Search for the cell housing the specified text and yield its [x, y] center coordinate. 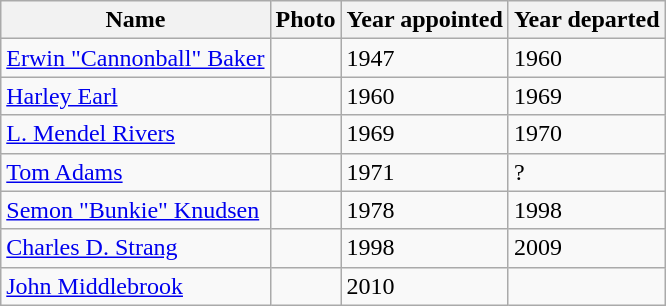
1970 [586, 134]
Erwin "Cannonball" Baker [136, 58]
1971 [424, 172]
L. Mendel Rivers [136, 134]
Charles D. Strang [136, 248]
? [586, 172]
Name [136, 20]
Semon "Bunkie" Knudsen [136, 210]
Tom Adams [136, 172]
1978 [424, 210]
Photo [306, 20]
Harley Earl [136, 96]
John Middlebrook [136, 286]
Year appointed [424, 20]
2009 [586, 248]
1947 [424, 58]
2010 [424, 286]
Year departed [586, 20]
